Return [x, y] of the center of cell containing provided text 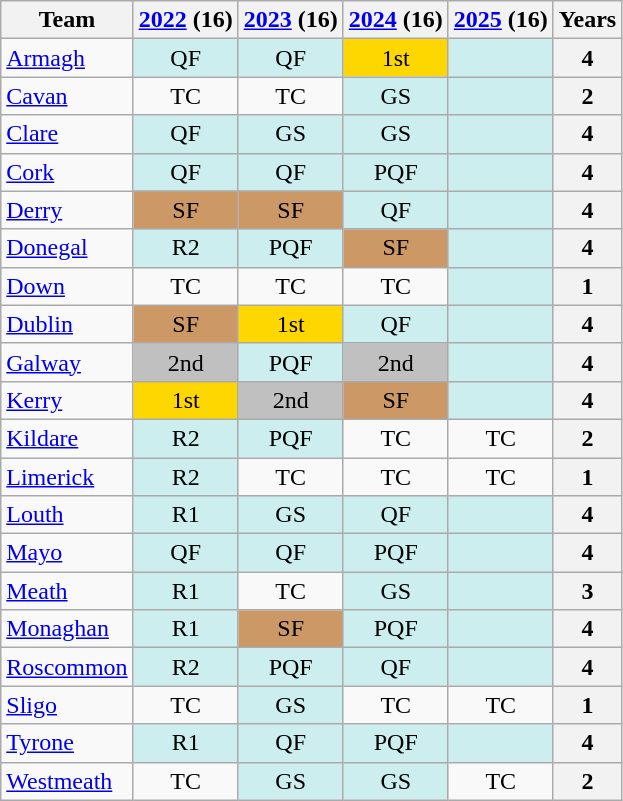
Tyrone [67, 743]
Kerry [67, 400]
Limerick [67, 477]
2024 (16) [396, 20]
Cork [67, 172]
Down [67, 286]
Donegal [67, 248]
Derry [67, 210]
Meath [67, 591]
2025 (16) [500, 20]
2022 (16) [186, 20]
Sligo [67, 705]
Westmeath [67, 781]
Years [587, 20]
Cavan [67, 96]
Galway [67, 362]
Kildare [67, 438]
Clare [67, 134]
Monaghan [67, 629]
Mayo [67, 553]
2023 (16) [290, 20]
3 [587, 591]
Team [67, 20]
Roscommon [67, 667]
Dublin [67, 324]
Armagh [67, 58]
Louth [67, 515]
